Capture the cell that displays the provided text and extract its (x, y) central coordinate. 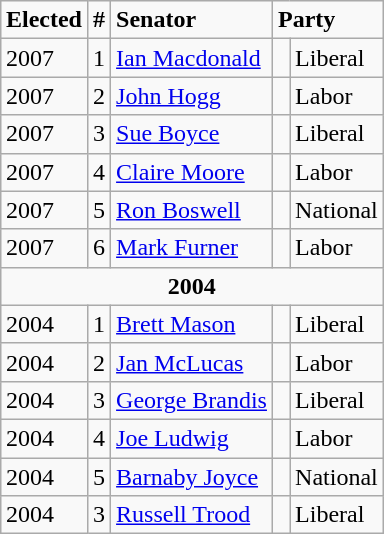
Claire Moore (192, 172)
John Hogg (192, 96)
Party (328, 20)
6 (98, 248)
Senator (192, 20)
Russell Trood (192, 515)
Joe Ludwig (192, 438)
Mark Furner (192, 248)
Brett Mason (192, 324)
Ian Macdonald (192, 58)
Elected (44, 20)
# (98, 20)
George Brandis (192, 400)
Barnaby Joyce (192, 477)
Ron Boswell (192, 210)
Sue Boyce (192, 134)
Jan McLucas (192, 362)
